Output the (x, y) coordinate of the center of the cell containing the given text.  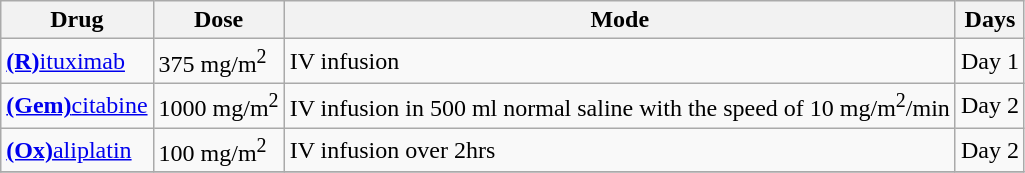
IV infusion (620, 62)
(R)ituximab (77, 62)
1000 mg/m2 (218, 106)
Mode (620, 20)
Dose (218, 20)
(Gem)citabine (77, 106)
Drug (77, 20)
IV infusion over 2hrs (620, 150)
(Ox)aliplatin (77, 150)
Days (990, 20)
IV infusion in 500 ml normal saline with the speed of 10 mg/m2/min (620, 106)
100 mg/m2 (218, 150)
Day 1 (990, 62)
375 mg/m2 (218, 62)
